For the text-containing cell, return its midpoint in (x, y) coordinate format. 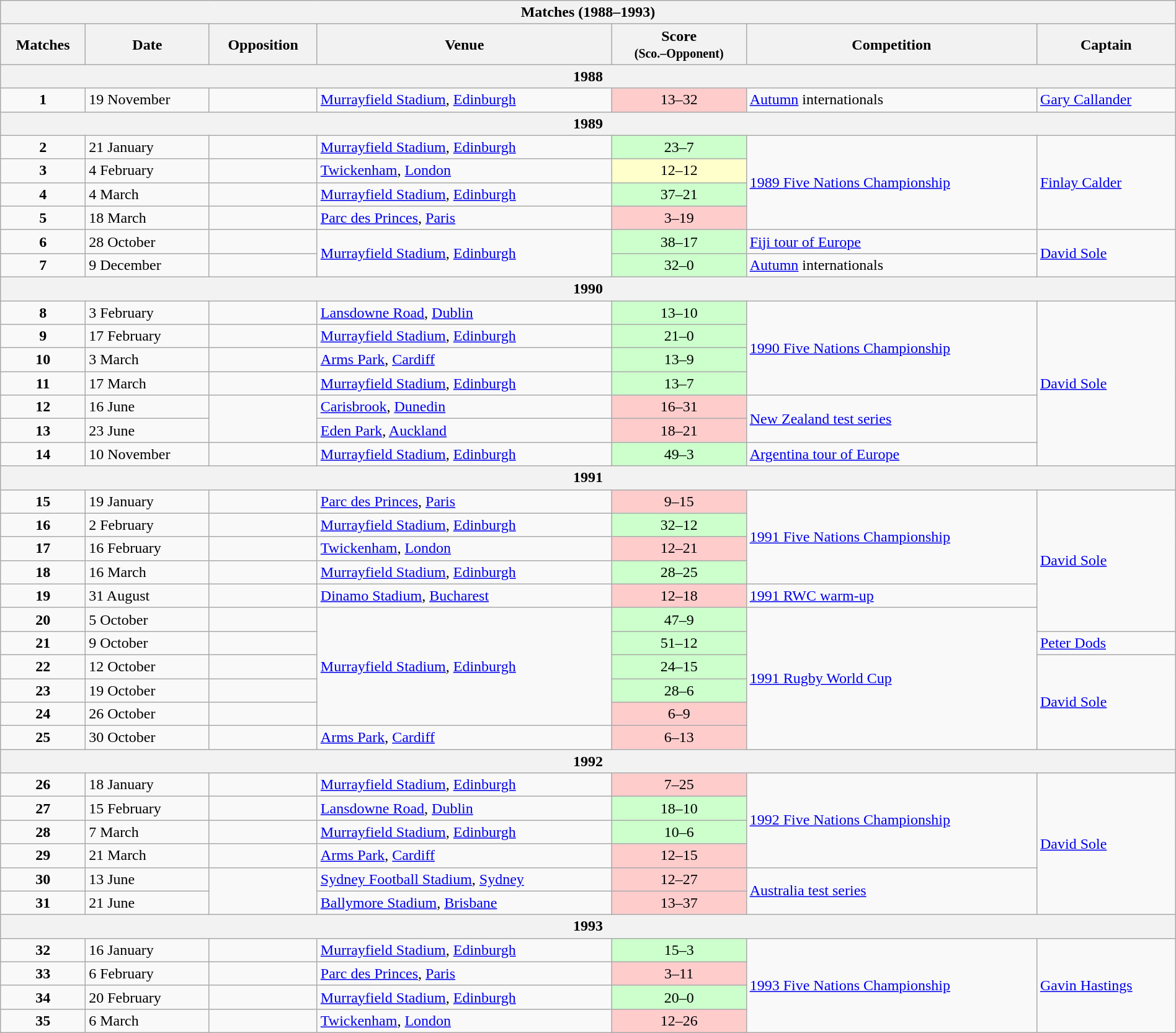
47–9 (679, 619)
49–3 (679, 454)
6–9 (679, 714)
7 March (148, 832)
Finlay Calder (1106, 182)
12 October (148, 666)
12–21 (679, 548)
19 (43, 596)
Date (148, 45)
28–25 (679, 572)
37–21 (679, 194)
3 February (148, 312)
2 February (148, 525)
7 (43, 265)
31 August (148, 596)
23 (43, 691)
5 (43, 218)
20–0 (679, 997)
Sydney Football Stadium, Sydney (464, 879)
1990 Five Nations Championship (891, 347)
25 (43, 738)
13–37 (679, 903)
13 June (148, 879)
18 January (148, 785)
13–10 (679, 312)
24–15 (679, 666)
Peter Dods (1106, 643)
1991 Rugby World Cup (891, 678)
13 (43, 431)
12–27 (679, 879)
New Zealand test series (891, 419)
1991 (588, 478)
16 March (148, 572)
Carisbrook, Dunedin (464, 407)
8 (43, 312)
3 (43, 171)
7–25 (679, 785)
1989 Five Nations Championship (891, 182)
6 February (148, 973)
2 (43, 147)
19 November (148, 100)
9–15 (679, 501)
1990 (588, 288)
1992 (588, 761)
1992 Five Nations Championship (891, 820)
18 (43, 572)
17 (43, 548)
16–31 (679, 407)
38–17 (679, 241)
1988 (588, 76)
18 March (148, 218)
3 March (148, 360)
5 October (148, 619)
17 February (148, 336)
13–32 (679, 100)
24 (43, 714)
32 (43, 950)
32–0 (679, 265)
51–12 (679, 643)
Opposition (263, 45)
22 (43, 666)
6 (43, 241)
4 February (148, 171)
12–26 (679, 1021)
19 October (148, 691)
27 (43, 808)
28 October (148, 241)
18–10 (679, 808)
33 (43, 973)
1991 Five Nations Championship (891, 537)
Argentina tour of Europe (891, 454)
32–12 (679, 525)
15–3 (679, 950)
23 June (148, 431)
21 March (148, 856)
19 January (148, 501)
1991 RWC warm-up (891, 596)
9 December (148, 265)
17 March (148, 383)
20 (43, 619)
15 (43, 501)
6–13 (679, 738)
4 (43, 194)
9 October (148, 643)
16 June (148, 407)
26 (43, 785)
13–7 (679, 383)
4 March (148, 194)
12–12 (679, 171)
3–11 (679, 973)
31 (43, 903)
28–6 (679, 691)
30 (43, 879)
Competition (891, 45)
Captain (1106, 45)
Fiji tour of Europe (891, 241)
12 (43, 407)
21–0 (679, 336)
Australia test series (891, 891)
Eden Park, Auckland (464, 431)
1993 Five Nations Championship (891, 985)
Gavin Hastings (1106, 985)
26 October (148, 714)
21 June (148, 903)
Matches (1988–1993) (588, 12)
10 (43, 360)
20 February (148, 997)
Venue (464, 45)
14 (43, 454)
21 January (148, 147)
1 (43, 100)
30 October (148, 738)
6 March (148, 1021)
16 February (148, 548)
Gary Callander (1106, 100)
18–21 (679, 431)
10 November (148, 454)
11 (43, 383)
23–7 (679, 147)
3–19 (679, 218)
16 January (148, 950)
Matches (43, 45)
16 (43, 525)
34 (43, 997)
28 (43, 832)
29 (43, 856)
21 (43, 643)
12–15 (679, 856)
10–6 (679, 832)
Ballymore Stadium, Brisbane (464, 903)
15 February (148, 808)
Dinamo Stadium, Bucharest (464, 596)
35 (43, 1021)
1989 (588, 123)
9 (43, 336)
12–18 (679, 596)
Score(Sco.–Opponent) (679, 45)
13–9 (679, 360)
1993 (588, 926)
